Find where the given text appears and provide that cell's center as [X, Y] coordinate. 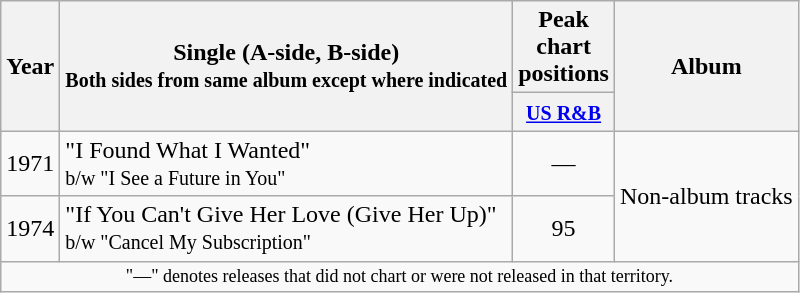
Album [706, 66]
95 [564, 228]
1971 [30, 164]
"If You Can't Give Her Love (Give Her Up)"b/w "Cancel My Subscription" [286, 228]
Single (A-side, B-side)Both sides from same album except where indicated [286, 66]
Non-album tracks [706, 196]
"I Found What I Wanted"b/w "I See a Future in You" [286, 164]
"—" denotes releases that did not chart or were not released in that territory. [400, 276]
US R&B [564, 112]
1974 [30, 228]
Peak chart positions [564, 47]
— [564, 164]
Year [30, 66]
